Search for the cell housing the specified text and yield its (x, y) center coordinate. 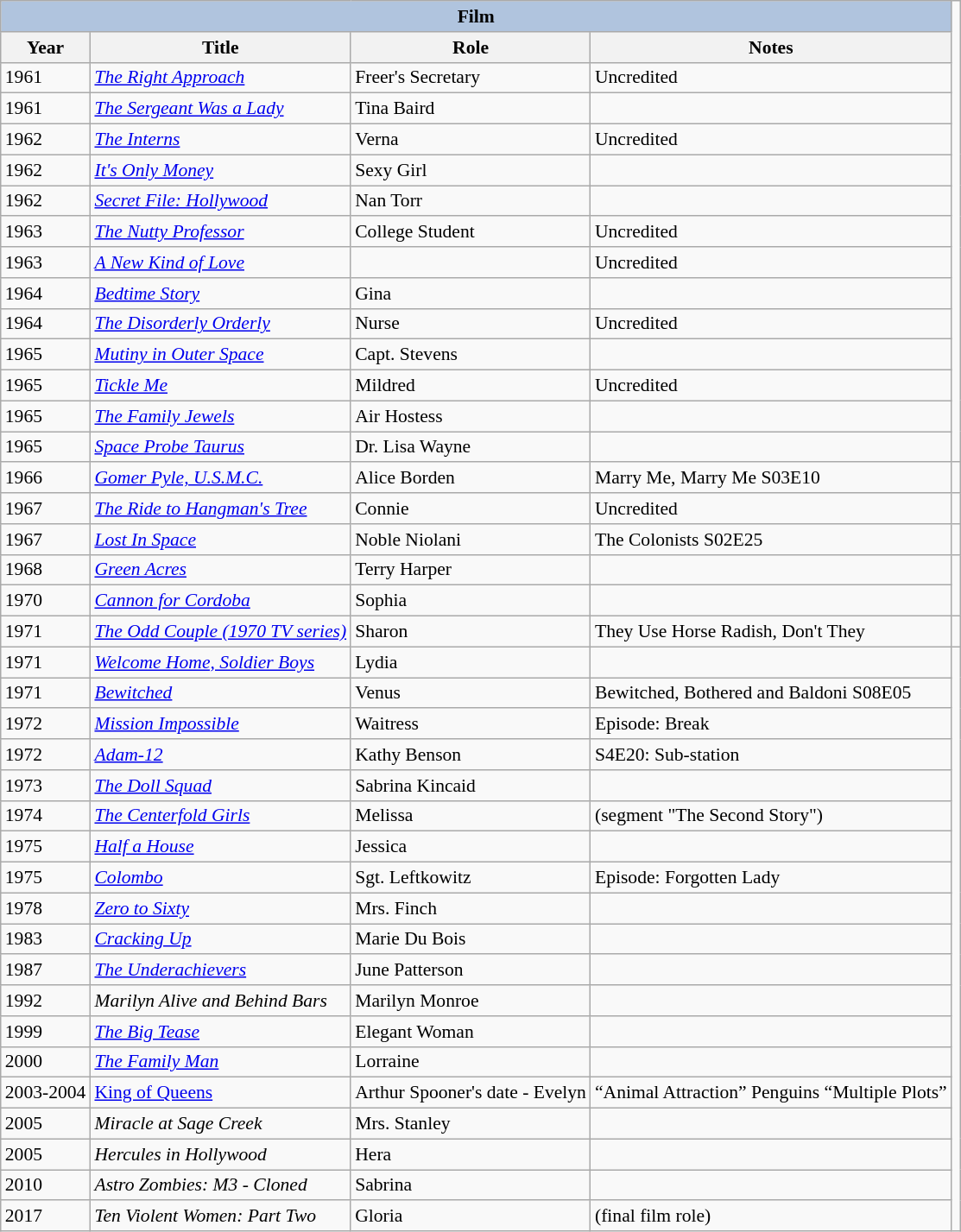
Freer's Secretary (471, 78)
Lydia (471, 662)
The Ride to Hangman's Tree (220, 509)
Year (46, 47)
Waitress (471, 724)
Mutiny in Outer Space (220, 355)
Space Probe Taurus (220, 447)
1968 (46, 570)
The Colonists S02E25 (771, 540)
Mrs. Finch (471, 908)
The Nutty Professor (220, 232)
Sexy Girl (471, 170)
Marie Du Bois (471, 939)
Lost In Space (220, 540)
Cracking Up (220, 939)
(segment "The Second Story") (771, 816)
Air Hostess (471, 416)
Bedtime Story (220, 294)
Adam-12 (220, 755)
Hercules in Hollywood (220, 1154)
The Family Jewels (220, 416)
Marilyn Monroe (471, 1001)
Gloria (471, 1216)
2000 (46, 1062)
College Student (471, 232)
Verna (471, 140)
Sabrina (471, 1185)
Nan Torr (471, 201)
Gomer Pyle, U.S.M.C. (220, 478)
Secret File: Hollywood (220, 201)
1983 (46, 939)
Hera (471, 1154)
The Right Approach (220, 78)
The Big Tease (220, 1032)
1966 (46, 478)
The Interns (220, 140)
Lorraine (471, 1062)
“Animal Attraction” Penguins “Multiple Plots” (771, 1093)
1974 (46, 816)
The Odd Couple (1970 TV series) (220, 632)
1992 (46, 1001)
Gina (471, 294)
Terry Harper (471, 570)
Miracle at Sage Creek (220, 1124)
1973 (46, 786)
Tickle Me (220, 386)
Arthur Spooner's date - Evelyn (471, 1093)
Film (477, 16)
Bewitched, Bothered and Baldoni S08E05 (771, 693)
The Underachievers (220, 970)
Zero to Sixty (220, 908)
Nurse (471, 324)
The Disorderly Orderly (220, 324)
Noble Niolani (471, 540)
Melissa (471, 816)
A New Kind of Love (220, 262)
They Use Horse Radish, Don't They (771, 632)
Half a House (220, 847)
Venus (471, 693)
Kathy Benson (471, 755)
(final film role) (771, 1216)
Capt. Stevens (471, 355)
Jessica (471, 847)
Episode: Break (771, 724)
Marry Me, Marry Me S03E10 (771, 478)
S4E20: Sub-station (771, 755)
It's Only Money (220, 170)
June Patterson (471, 970)
1987 (46, 970)
The Centerfold Girls (220, 816)
Welcome Home, Soldier Boys (220, 662)
Colombo (220, 878)
1978 (46, 908)
Marilyn Alive and Behind Bars (220, 1001)
Title (220, 47)
Elegant Woman (471, 1032)
Mission Impossible (220, 724)
The Family Man (220, 1062)
Connie (471, 509)
2017 (46, 1216)
Bewitched (220, 693)
Episode: Forgotten Lady (771, 878)
Astro Zombies: M3 - Cloned (220, 1185)
Mrs. Stanley (471, 1124)
The Sergeant Was a Lady (220, 109)
2003-2004 (46, 1093)
The Doll Squad (220, 786)
Cannon for Cordoba (220, 601)
Role (471, 47)
Sophia (471, 601)
Sharon (471, 632)
1999 (46, 1032)
Notes (771, 47)
Dr. Lisa Wayne (471, 447)
Tina Baird (471, 109)
Green Acres (220, 570)
Mildred (471, 386)
Sgt. Leftkowitz (471, 878)
Sabrina Kincaid (471, 786)
Alice Borden (471, 478)
1970 (46, 601)
King of Queens (220, 1093)
2010 (46, 1185)
Ten Violent Women: Part Two (220, 1216)
